Identify which cell holds the provided text, then report its [x, y] central coordinate. 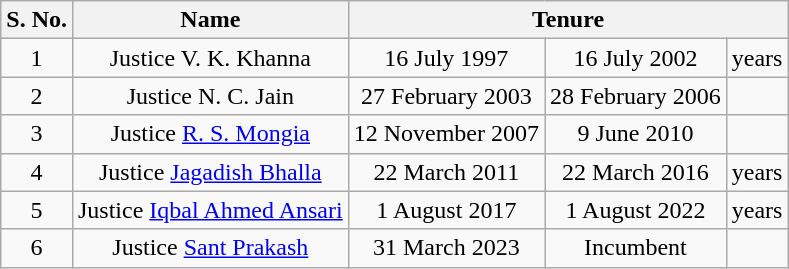
Justice Sant Prakash [210, 248]
6 [37, 248]
3 [37, 134]
27 February 2003 [446, 96]
31 March 2023 [446, 248]
4 [37, 172]
Justice Jagadish Bhalla [210, 172]
Tenure [568, 20]
Name [210, 20]
9 June 2010 [636, 134]
2 [37, 96]
Incumbent [636, 248]
Justice R. S. Mongia [210, 134]
Justice V. K. Khanna [210, 58]
Justice Iqbal Ahmed Ansari [210, 210]
1 August 2022 [636, 210]
16 July 1997 [446, 58]
5 [37, 210]
1 August 2017 [446, 210]
22 March 2011 [446, 172]
28 February 2006 [636, 96]
Justice N. C. Jain [210, 96]
16 July 2002 [636, 58]
22 March 2016 [636, 172]
12 November 2007 [446, 134]
1 [37, 58]
S. No. [37, 20]
